From the cell containing the given text, extract its center point as (X, Y) coordinate. 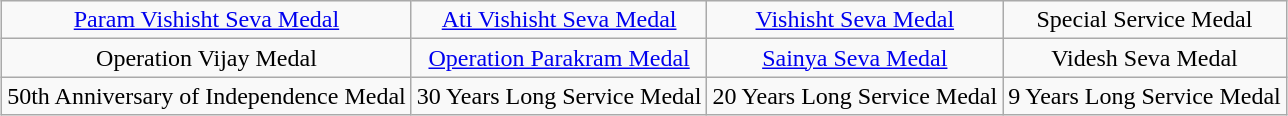
Operation Vijay Medal (207, 58)
Ati Vishisht Seva Medal (559, 20)
Operation Parakram Medal (559, 58)
50th Anniversary of Independence Medal (207, 96)
Param Vishisht Seva Medal (207, 20)
20 Years Long Service Medal (855, 96)
9 Years Long Service Medal (1145, 96)
Videsh Seva Medal (1145, 58)
Vishisht Seva Medal (855, 20)
Sainya Seva Medal (855, 58)
30 Years Long Service Medal (559, 96)
Special Service Medal (1145, 20)
